Identify which cell holds the provided text, then report its [X, Y] central coordinate. 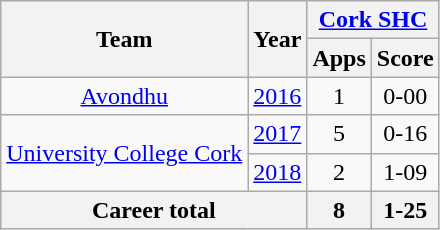
0-16 [405, 134]
Avondhu [124, 96]
0-00 [405, 96]
University College Cork [124, 153]
1-09 [405, 172]
8 [339, 210]
Cork SHC [373, 20]
Year [278, 39]
1 [339, 96]
Score [405, 58]
5 [339, 134]
1-25 [405, 210]
2018 [278, 172]
Team [124, 39]
2017 [278, 134]
2 [339, 172]
Career total [154, 210]
2016 [278, 96]
Apps [339, 58]
